Locate the cell with the specified text and output its (X, Y) center coordinate. 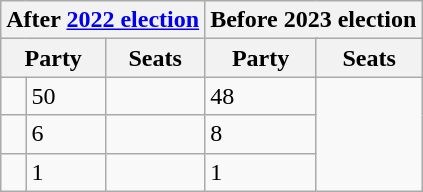
48 (261, 96)
50 (66, 96)
After 2022 election (103, 20)
6 (66, 134)
Before 2023 election (314, 20)
8 (261, 134)
